Return the (x, y) coordinate for the center point of the cell that contains the specified text.  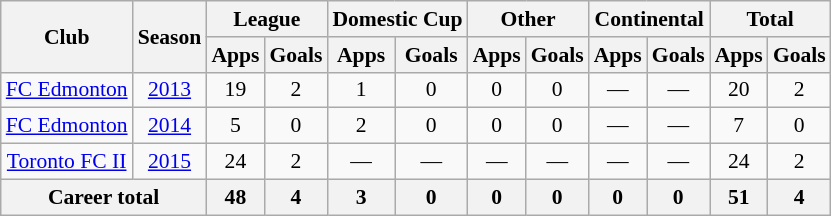
19 (235, 90)
Toronto FC II (67, 162)
Season (170, 36)
2013 (170, 90)
7 (739, 126)
Career total (104, 197)
Other (528, 19)
Total (770, 19)
Club (67, 36)
48 (235, 197)
Domestic Cup (397, 19)
5 (235, 126)
51 (739, 197)
3 (360, 197)
2015 (170, 162)
20 (739, 90)
Continental (650, 19)
1 (360, 90)
2014 (170, 126)
League (266, 19)
